Determine the (x, y) coordinate at the center of the cell enclosing the given text.  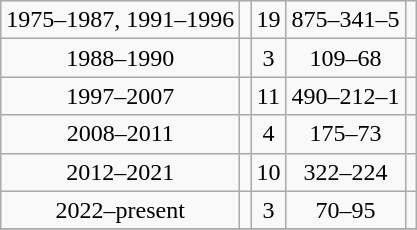
1988–1990 (120, 58)
11 (268, 96)
322–224 (346, 172)
490–212–1 (346, 96)
10 (268, 172)
4 (268, 134)
1975–1987, 1991–1996 (120, 20)
175–73 (346, 134)
1997–2007 (120, 96)
2012–2021 (120, 172)
2022–present (120, 210)
19 (268, 20)
109–68 (346, 58)
70–95 (346, 210)
2008–2011 (120, 134)
875–341–5 (346, 20)
